Locate the cell with the specified text and output its [X, Y] center coordinate. 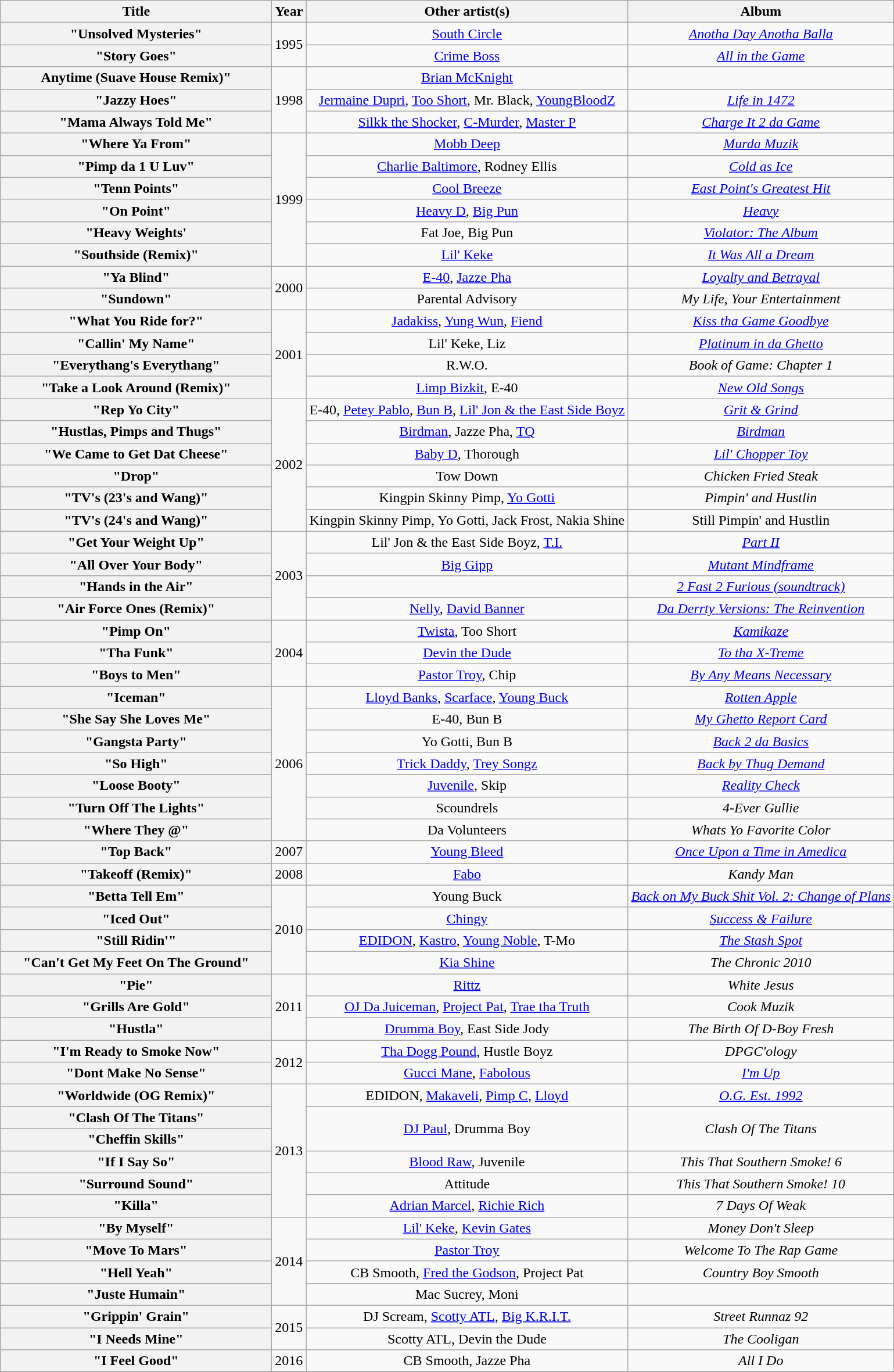
"Where They @" [136, 830]
Da Volunteers [467, 830]
2003 [289, 575]
Still Pimpin' and Hustlin [761, 520]
"She Say She Loves Me" [136, 719]
East Point's Greatest Hit [761, 188]
"Hustla" [136, 1029]
Tow Down [467, 476]
Kiss tha Game Goodbye [761, 321]
"Dont Make No Sense" [136, 1073]
"Story Goes" [136, 56]
South Circle [467, 34]
To tha X-Treme [761, 653]
Parental Advisory [467, 299]
"Pimp On" [136, 631]
Birdman [761, 432]
"Can't Get My Feet On The Ground" [136, 962]
"We Came to Get Dat Cheese" [136, 454]
Street Runnaz 92 [761, 1316]
I'm Up [761, 1073]
Fat Joe, Big Pun [467, 232]
Juvenile, Skip [467, 786]
All in the Game [761, 56]
4-Ever Gullie [761, 808]
Once Upon a Time in Amedica [761, 852]
Brian McKnight [467, 78]
Mobb Deep [467, 144]
Country Boy Smooth [761, 1272]
2015 [289, 1327]
Book of Game: Chapter 1 [761, 366]
"Heavy Weights' [136, 232]
"Betta Tell Em" [136, 896]
Gucci Mane, Fabolous [467, 1073]
"Grippin' Grain" [136, 1316]
Kia Shine [467, 962]
Lil' Keke, Liz [467, 343]
O.G. Est. 1992 [761, 1095]
"Take a Look Around (Remix)" [136, 388]
2001 [289, 354]
"Gangsta Party" [136, 741]
Cool Breeze [467, 188]
Adrian Marcel, Richie Rich [467, 1206]
2010 [289, 929]
This That Southern Smoke! 6 [761, 1162]
"All Over Your Body" [136, 564]
Mutant Mindframe [761, 564]
"Air Force Ones (Remix)" [136, 608]
Grit & Grind [761, 410]
Violator: The Album [761, 232]
DJ Scream, Scotty ATL, Big K.R.I.T. [467, 1316]
"Juste Humain" [136, 1294]
DPGC'ology [761, 1051]
Part II [761, 542]
Money Don't Sleep [761, 1228]
Cold as Ice [761, 166]
EDIDON, Makaveli, Pimp C, Lloyd [467, 1095]
Lil' Jon & the East Side Boyz, T.I. [467, 542]
It Was All a Dream [761, 255]
The Cooligan [761, 1338]
Blood Raw, Juvenile [467, 1162]
"If I Say So" [136, 1162]
2006 [289, 764]
By Any Means Necessary [761, 675]
"Get Your Weight Up" [136, 542]
OJ Da Juiceman, Project Pat, Trae tha Truth [467, 1007]
"I'm Ready to Smoke Now" [136, 1051]
2012 [289, 1062]
7 Days Of Weak [761, 1206]
My Life, Your Entertainment [761, 299]
"Worldwide (OG Remix)" [136, 1095]
Lil' Keke [467, 255]
This That Southern Smoke! 10 [761, 1184]
"Tenn Points" [136, 188]
2014 [289, 1261]
Back by Thug Demand [761, 764]
Drumma Boy, East Side Jody [467, 1029]
"Iced Out" [136, 918]
"Sundown" [136, 299]
Young Buck [467, 896]
1998 [289, 100]
E-40, Bun B [467, 719]
2004 [289, 653]
Rotten Apple [761, 697]
Year [289, 12]
E-40, Petey Pablo, Bun B, Lil' Jon & the East Side Boyz [467, 410]
"Callin' My Name" [136, 343]
Yo Gotti, Bun B [467, 741]
Mac Sucrey, Moni [467, 1294]
"Tha Funk" [136, 653]
The Birth Of D-Boy Fresh [761, 1029]
Platinum in da Ghetto [761, 343]
Chingy [467, 918]
"Clash Of The Titans" [136, 1117]
Cook Muzik [761, 1007]
Title [136, 12]
Jermaine Dupri, Too Short, Mr. Black, YoungBloodZ [467, 100]
"Southside (Remix)" [136, 255]
Nelly, David Banner [467, 608]
Success & Failure [761, 918]
"Unsolved Mysteries" [136, 34]
Big Gipp [467, 564]
"Grills Are Gold" [136, 1007]
Anytime (Suave House Remix)" [136, 78]
"So High" [136, 764]
Album [761, 12]
"Move To Mars" [136, 1250]
"Cheffin Skills" [136, 1140]
Heavy D, Big Pun [467, 210]
Scotty ATL, Devin the Dude [467, 1338]
"Pie" [136, 985]
Other artist(s) [467, 12]
"TV's (24's and Wang)" [136, 520]
Scoundrels [467, 808]
"I Feel Good" [136, 1361]
"I Needs Mine" [136, 1338]
"Hell Yeah" [136, 1272]
Whats Yo Favorite Color [761, 830]
Loyalty and Betrayal [761, 277]
1999 [289, 199]
Kingpin Skinny Pimp, Yo Gotti [467, 498]
"What You Ride for?" [136, 321]
"Where Ya From" [136, 144]
1995 [289, 45]
Back on My Buck Shit Vol. 2: Change of Plans [761, 896]
CB Smooth, Fred the Godson, Project Pat [467, 1272]
Tha Dogg Pound, Hustle Boyz [467, 1051]
2011 [289, 1007]
"Mama Always Told Me" [136, 122]
2008 [289, 874]
"Takeoff (Remix)" [136, 874]
DJ Paul, Drumma Boy [467, 1129]
Pastor Troy [467, 1250]
"Everythang's Everythang" [136, 366]
"TV's (23's and Wang)" [136, 498]
My Ghetto Report Card [761, 719]
"Killa" [136, 1206]
Heavy [761, 210]
Reality Check [761, 786]
2 Fast 2 Furious (soundtrack) [761, 586]
2007 [289, 852]
Trick Daddy, Trey Songz [467, 764]
2000 [289, 288]
E-40, Jazze Pha [467, 277]
2016 [289, 1361]
Life in 1472 [761, 100]
Pimpin' and Hustlin [761, 498]
EDIDON, Kastro, Young Noble, T-Mo [467, 940]
"Surround Sound" [136, 1184]
2002 [289, 465]
Rittz [467, 985]
"Iceman" [136, 697]
"Pimp da 1 U Luv" [136, 166]
"Ya Blind" [136, 277]
"Rep Yo City" [136, 410]
R.W.O. [467, 366]
Charlie Baltimore, Rodney Ellis [467, 166]
Kamikaze [761, 631]
Lil' Chopper Toy [761, 454]
The Chronic 2010 [761, 962]
Limp Bizkit, E-40 [467, 388]
"Turn Off The Lights" [136, 808]
Kandy Man [761, 874]
Kingpin Skinny Pimp, Yo Gotti, Jack Frost, Nakia Shine [467, 520]
White Jesus [761, 985]
"Hustlas, Pimps and Thugs" [136, 432]
New Old Songs [761, 388]
Fabo [467, 874]
Anotha Day Anotha Balla [761, 34]
Twista, Too Short [467, 631]
2013 [289, 1151]
The Stash Spot [761, 940]
Baby D, Thorough [467, 454]
"By Myself" [136, 1228]
Pastor Troy, Chip [467, 675]
"Still Ridin'" [136, 940]
"Jazzy Hoes" [136, 100]
Back 2 da Basics [761, 741]
CB Smooth, Jazze Pha [467, 1361]
Welcome To The Rap Game [761, 1250]
Silkk the Shocker, C-Murder, Master P [467, 122]
Young Bleed [467, 852]
"Loose Booty" [136, 786]
Crime Boss [467, 56]
Birdman, Jazze Pha, TQ [467, 432]
Murda Muzik [761, 144]
"Drop" [136, 476]
"Boys to Men" [136, 675]
Chicken Fried Steak [761, 476]
"Hands in the Air" [136, 586]
Clash Of The Titans [761, 1129]
Jadakiss, Yung Wun, Fiend [467, 321]
"On Point" [136, 210]
Da Derrty Versions: The Reinvention [761, 608]
Lloyd Banks, Scarface, Young Buck [467, 697]
Lil' Keke, Kevin Gates [467, 1228]
Attitude [467, 1184]
"Top Back" [136, 852]
Charge It 2 da Game [761, 122]
Devin the Dude [467, 653]
All I Do [761, 1361]
